For the text-containing cell, return its midpoint in (x, y) coordinate format. 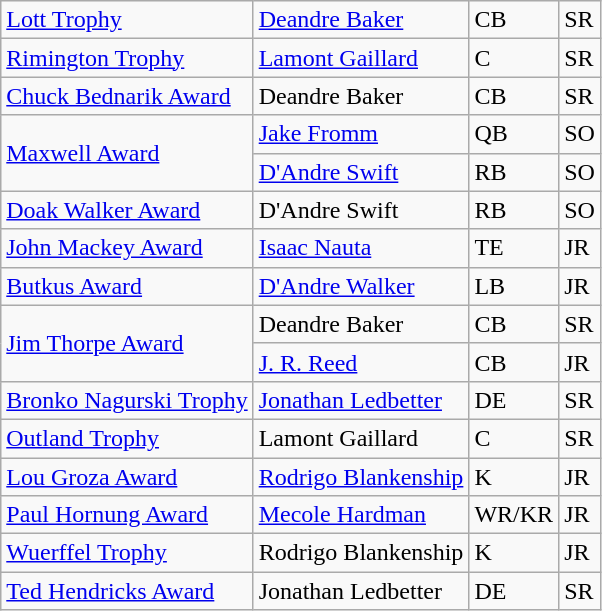
Jim Thorpe Award (127, 343)
QB (514, 134)
Paul Hornung Award (127, 515)
Chuck Bednarik Award (127, 96)
Lou Groza Award (127, 477)
D'Andre Walker (361, 286)
Mecole Hardman (361, 515)
Lott Trophy (127, 20)
Ted Hendricks Award (127, 591)
Outland Trophy (127, 438)
Wuerffel Trophy (127, 553)
Jake Fromm (361, 134)
WR/KR (514, 515)
J. R. Reed (361, 362)
LB (514, 286)
TE (514, 248)
Isaac Nauta (361, 248)
Doak Walker Award (127, 210)
John Mackey Award (127, 248)
Rimington Trophy (127, 58)
Bronko Nagurski Trophy (127, 400)
Maxwell Award (127, 153)
Butkus Award (127, 286)
